Identify which cell holds the provided text, then report its (x, y) central coordinate. 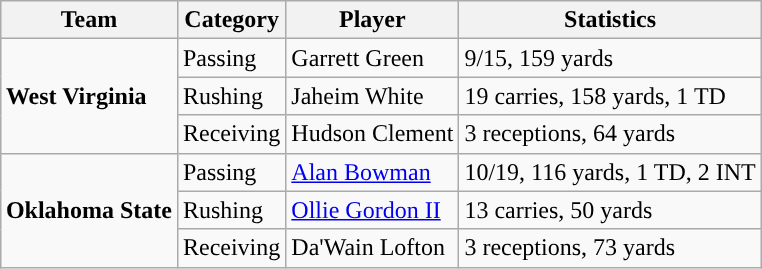
3 receptions, 73 yards (610, 248)
Hudson Clement (372, 134)
Da'Wain Lofton (372, 248)
Alan Bowman (372, 172)
West Virginia (88, 96)
Team (88, 20)
9/15, 159 yards (610, 58)
Category (231, 20)
Jaheim White (372, 96)
10/19, 116 yards, 1 TD, 2 INT (610, 172)
Statistics (610, 20)
Garrett Green (372, 58)
19 carries, 158 yards, 1 TD (610, 96)
13 carries, 50 yards (610, 210)
Player (372, 20)
3 receptions, 64 yards (610, 134)
Ollie Gordon II (372, 210)
Oklahoma State (88, 210)
